From the cell containing the given text, extract its center point as (X, Y) coordinate. 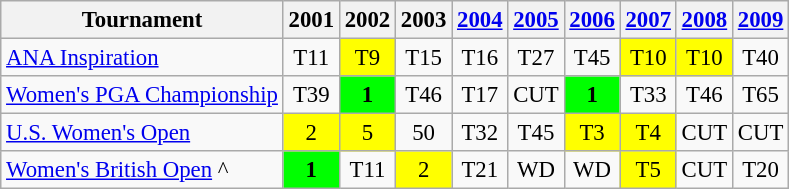
2007 (648, 20)
5 (367, 133)
T32 (480, 133)
T9 (367, 58)
ANA Inspiration (142, 58)
T5 (648, 170)
2008 (704, 20)
2006 (592, 20)
T21 (480, 170)
2009 (760, 20)
2003 (424, 20)
Tournament (142, 20)
2004 (480, 20)
T3 (592, 133)
T65 (760, 95)
2001 (311, 20)
T4 (648, 133)
50 (424, 133)
2002 (367, 20)
T39 (311, 95)
T20 (760, 170)
T15 (424, 58)
2005 (536, 20)
Women's British Open ^ (142, 170)
Women's PGA Championship (142, 95)
T40 (760, 58)
T27 (536, 58)
T17 (480, 95)
T33 (648, 95)
U.S. Women's Open (142, 133)
T16 (480, 58)
